Identify which cell holds the provided text, then report its [x, y] central coordinate. 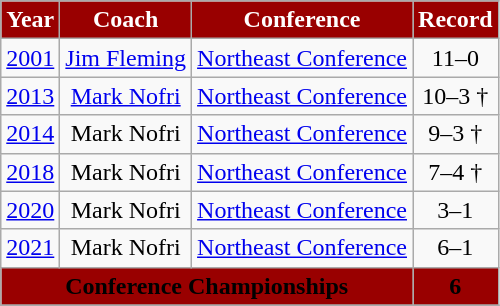
3–1 [456, 210]
2001 [30, 58]
Jim Fleming [126, 58]
2013 [30, 96]
11–0 [456, 58]
Year [30, 20]
2014 [30, 134]
Coach [126, 20]
7–4 † [456, 172]
Conference [302, 20]
9–3 † [456, 134]
2020 [30, 210]
10–3 † [456, 96]
2018 [30, 172]
Record [456, 20]
6–1 [456, 248]
6 [456, 286]
2021 [30, 248]
Conference Championships [207, 286]
